Search for the cell housing the specified text and yield its (X, Y) center coordinate. 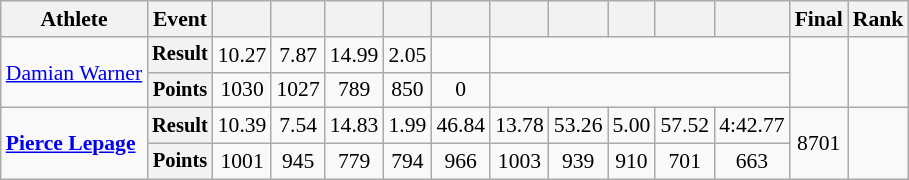
Rank (878, 19)
2.05 (407, 55)
663 (752, 162)
1030 (242, 90)
Athlete (74, 19)
14.83 (354, 126)
939 (578, 162)
910 (632, 162)
7.54 (298, 126)
794 (407, 162)
850 (407, 90)
7.87 (298, 55)
966 (460, 162)
10.39 (242, 126)
0 (460, 90)
14.99 (354, 55)
10.27 (242, 55)
1.99 (407, 126)
13.78 (520, 126)
8701 (819, 144)
46.84 (460, 126)
1003 (520, 162)
53.26 (578, 126)
4:42.77 (752, 126)
Event (180, 19)
Damian Warner (74, 72)
1027 (298, 90)
779 (354, 162)
945 (298, 162)
1001 (242, 162)
789 (354, 90)
701 (684, 162)
57.52 (684, 126)
5.00 (632, 126)
Pierce Lepage (74, 144)
Final (819, 19)
